Identify which cell holds the provided text, then report its [X, Y] central coordinate. 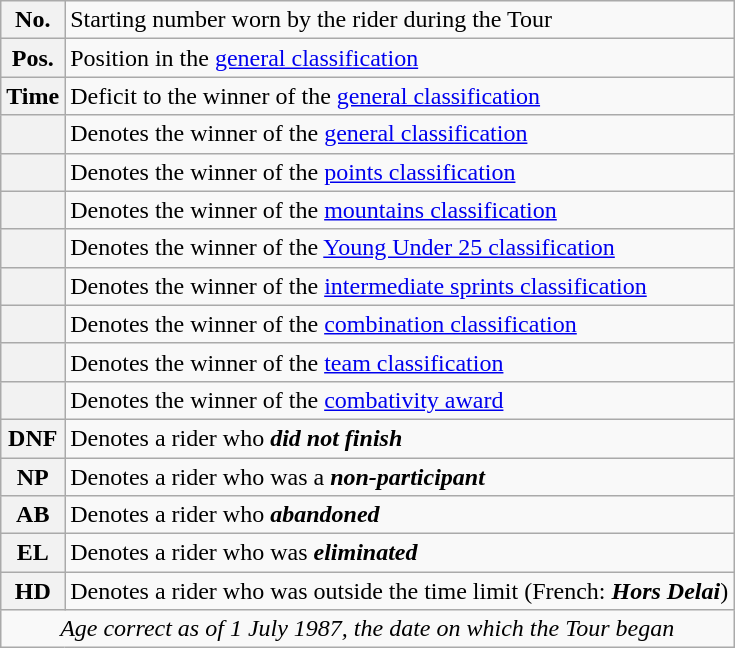
Age correct as of 1 July 1987, the date on which the Tour began [368, 629]
Denotes the winner of the points classification [400, 172]
No. [33, 20]
Denotes the winner of the combativity award [400, 400]
Deficit to the winner of the general classification [400, 96]
Position in the general classification [400, 58]
Denotes the winner of the team classification [400, 362]
Denotes a rider who was outside the time limit (French: Hors Delai) [400, 591]
Denotes the winner of the intermediate sprints classification [400, 286]
EL [33, 553]
Denotes a rider who was eliminated [400, 553]
Denotes a rider who was a non-participant [400, 477]
Starting number worn by the rider during the Tour [400, 20]
Denotes the winner of the combination classification [400, 324]
Denotes the winner of the mountains classification [400, 210]
HD [33, 591]
AB [33, 515]
Denotes the winner of the general classification [400, 134]
Denotes a rider who abandoned [400, 515]
NP [33, 477]
Denotes the winner of the Young Under 25 classification [400, 248]
Time [33, 96]
DNF [33, 438]
Pos. [33, 58]
Denotes a rider who did not finish [400, 438]
